For the text-containing cell, return its midpoint in (x, y) coordinate format. 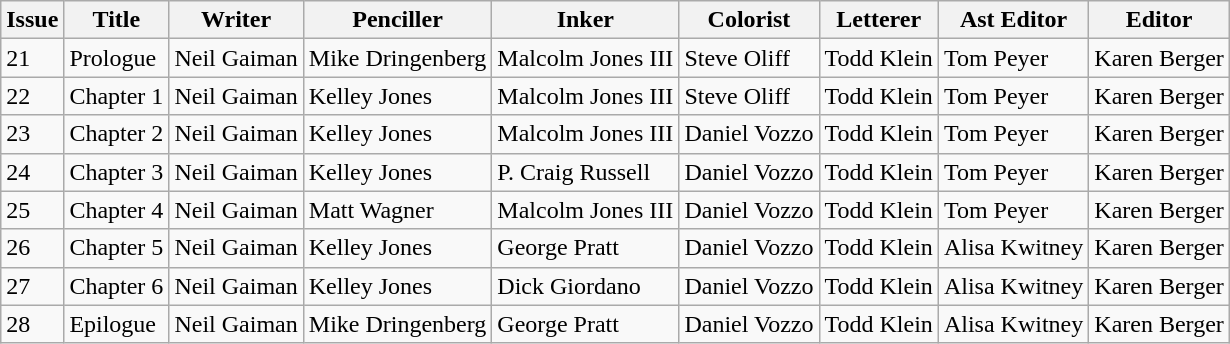
26 (32, 248)
24 (32, 172)
Chapter 3 (116, 172)
22 (32, 96)
23 (32, 134)
27 (32, 286)
21 (32, 58)
Issue (32, 20)
Dick Giordano (586, 286)
Chapter 2 (116, 134)
Chapter 4 (116, 210)
Chapter 5 (116, 248)
Epilogue (116, 324)
28 (32, 324)
Matt Wagner (398, 210)
Chapter 6 (116, 286)
25 (32, 210)
Ast Editor (1013, 20)
Chapter 1 (116, 96)
Title (116, 20)
Inker (586, 20)
P. Craig Russell (586, 172)
Writer (236, 20)
Colorist (749, 20)
Editor (1160, 20)
Letterer (878, 20)
Penciller (398, 20)
Prologue (116, 58)
